Detect which cell encompasses the target text, then output its (x, y) center coordinate. 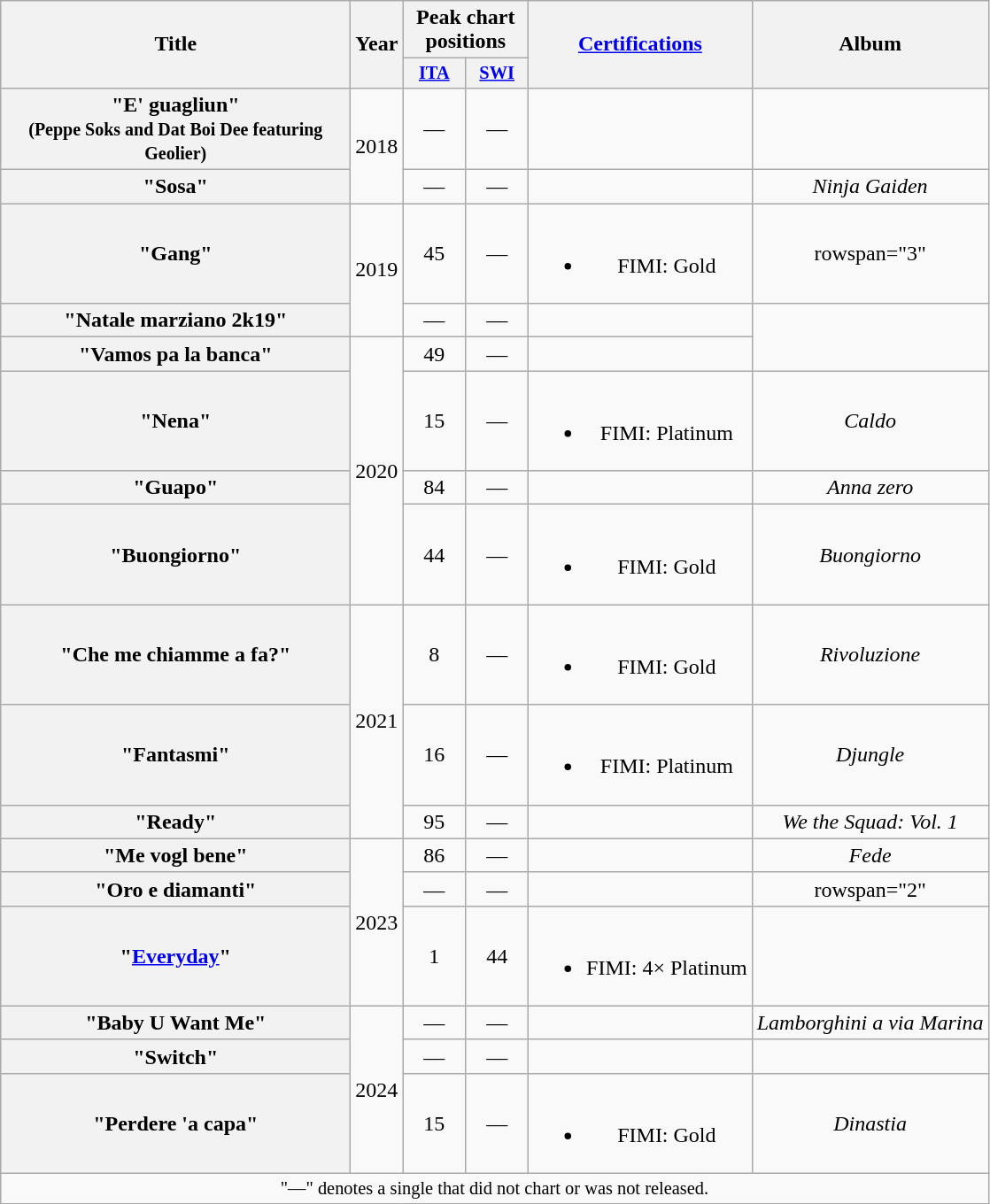
2024 (377, 1089)
"Everyday" (175, 956)
"Perdere 'a capa" (175, 1123)
16 (434, 754)
49 (434, 354)
ITA (434, 73)
2018 (377, 145)
"Nena" (175, 421)
86 (434, 855)
rowspan="2" (870, 889)
"Gang" (175, 253)
Lamborghini a via Marina (870, 1023)
2020 (377, 471)
2019 (377, 271)
"Fantasmi" (175, 754)
"—" denotes a single that did not chart or was not released. (494, 1189)
We the Squad: Vol. 1 (870, 822)
1 (434, 956)
Album (870, 44)
"Baby U Want Me" (175, 1023)
Ninja Gaiden (870, 187)
"Natale marziano 2k19" (175, 320)
8 (434, 655)
FIMI: 4× Platinum (641, 956)
Fede (870, 855)
Djungle (870, 754)
Anna zero (870, 488)
"Guapo" (175, 488)
rowspan="3" (870, 253)
SWI (498, 73)
Dinastia (870, 1123)
45 (434, 253)
84 (434, 488)
Peak chart positions (466, 30)
Buongiorno (870, 554)
"Buongiorno" (175, 554)
2021 (377, 722)
"Che me chiamme a fa?" (175, 655)
"Switch" (175, 1056)
"E' guagliun"(Peppe Soks and Dat Boi Dee featuring Geolier) (175, 128)
"Me vogl bene" (175, 855)
Caldo (870, 421)
"Vamos pa la banca" (175, 354)
"Ready" (175, 822)
"Sosa" (175, 187)
Certifications (641, 44)
Title (175, 44)
95 (434, 822)
2023 (377, 922)
Year (377, 44)
Rivoluzione (870, 655)
"Oro e diamanti" (175, 889)
